Determine the (X, Y) coordinate at the center of the cell enclosing the given text.  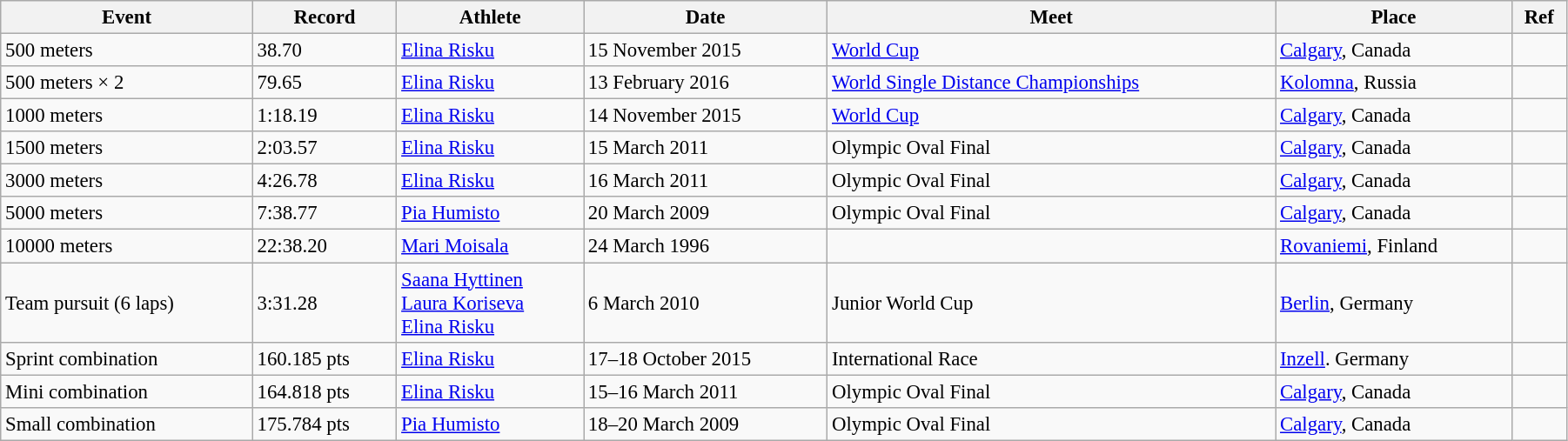
15 March 2011 (706, 148)
7:38.77 (325, 213)
Meet (1051, 17)
Kolomna, Russia (1394, 83)
22:38.20 (325, 246)
World Single Distance Championships (1051, 83)
79.65 (325, 83)
Athlete (491, 17)
1500 meters (127, 148)
International Race (1051, 358)
Mari Moisala (491, 246)
3:31.28 (325, 303)
38.70 (325, 50)
Place (1394, 17)
16 March 2011 (706, 181)
13 February 2016 (706, 83)
Junior World Cup (1051, 303)
5000 meters (127, 213)
3000 meters (127, 181)
Date (706, 17)
1000 meters (127, 116)
4:26.78 (325, 181)
500 meters (127, 50)
15 November 2015 (706, 50)
Record (325, 17)
Inzell. Germany (1394, 358)
6 March 2010 (706, 303)
Sprint combination (127, 358)
Rovaniemi, Finland (1394, 246)
500 meters × 2 (127, 83)
Saana HyttinenLaura KorisevaElina Risku (491, 303)
Event (127, 17)
160.185 pts (325, 358)
10000 meters (127, 246)
15–16 March 2011 (706, 391)
Mini combination (127, 391)
175.784 pts (325, 424)
Small combination (127, 424)
164.818 pts (325, 391)
17–18 October 2015 (706, 358)
2:03.57 (325, 148)
Team pursuit (6 laps) (127, 303)
14 November 2015 (706, 116)
24 March 1996 (706, 246)
Ref (1538, 17)
1:18.19 (325, 116)
20 March 2009 (706, 213)
Berlin, Germany (1394, 303)
18–20 March 2009 (706, 424)
